Scan for the cell matching the given text and deliver its (x, y) coordinate at center. 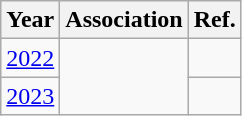
Ref. (214, 20)
2023 (30, 96)
2022 (30, 58)
Year (30, 20)
Association (124, 20)
